From the cell containing the given text, extract its center point as (X, Y) coordinate. 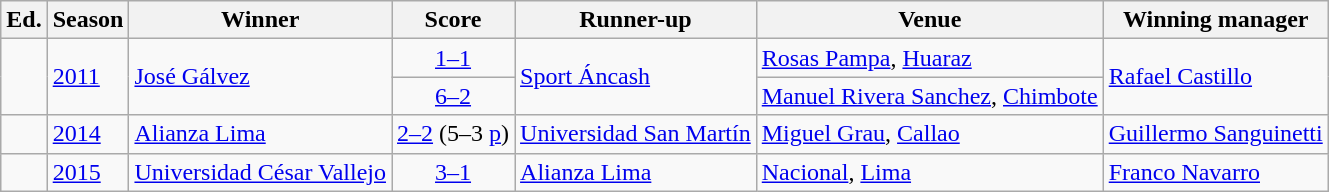
Runner-up (636, 20)
2014 (88, 134)
Manuel Rivera Sanchez, Chimbote (930, 96)
1–1 (454, 58)
Franco Navarro (1216, 172)
2011 (88, 77)
Miguel Grau, Callao (930, 134)
Venue (930, 20)
3–1 (454, 172)
2–2 (5–3 p) (454, 134)
Season (88, 20)
2015 (88, 172)
Ed. (24, 20)
Rosas Pampa, Huaraz (930, 58)
Nacional, Lima (930, 172)
Winner (260, 20)
Universidad San Martín (636, 134)
Rafael Castillo (1216, 77)
6–2 (454, 96)
Sport Áncash (636, 77)
José Gálvez (260, 77)
Score (454, 20)
Universidad César Vallejo (260, 172)
Guillermo Sanguinetti (1216, 134)
Winning manager (1216, 20)
